Identify which cell holds the provided text, then report its [x, y] central coordinate. 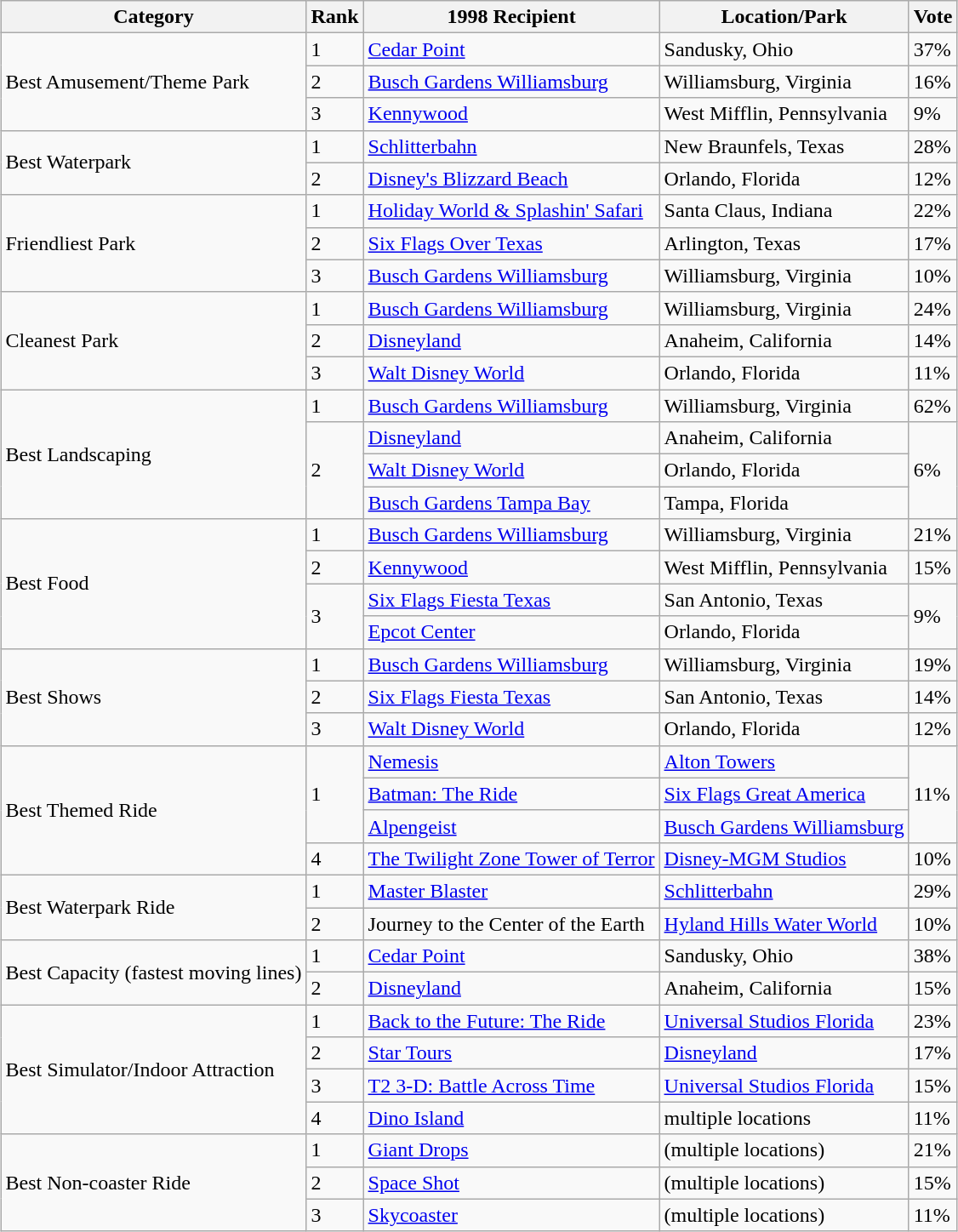
Location/Park [784, 17]
Best Amusement/Theme Park [153, 82]
multiple locations [784, 1118]
The Twilight Zone Tower of Terror [511, 858]
Best Waterpark Ride [153, 907]
Six Flags Over Texas [511, 243]
38% [932, 956]
Giant Drops [511, 1150]
24% [932, 308]
Arlington, Texas [784, 243]
Rank [335, 17]
Best Landscaping [153, 454]
Category [153, 17]
Friendliest Park [153, 243]
Six Flags Great America [784, 794]
Dino Island [511, 1118]
19% [932, 664]
Hyland Hills Water World [784, 923]
Disney's Blizzard Beach [511, 179]
New Braunfels, Texas [784, 146]
Alton Towers [784, 761]
28% [932, 146]
Best Shows [153, 697]
Cleanest Park [153, 340]
Master Blaster [511, 891]
Best Capacity (fastest moving lines) [153, 972]
Skycoaster [511, 1215]
Vote [932, 17]
Best Food [153, 584]
Alpengeist [511, 826]
23% [932, 1021]
T2 3-D: Battle Across Time [511, 1086]
Nemesis [511, 761]
37% [932, 49]
Best Non-coaster Ride [153, 1183]
Space Shot [511, 1183]
22% [932, 211]
6% [932, 471]
Holiday World & Splashin' Safari [511, 211]
Best Themed Ride [153, 810]
Epcot Center [511, 632]
Back to the Future: The Ride [511, 1021]
Best Simulator/Indoor Attraction [153, 1069]
29% [932, 891]
62% [932, 406]
Best Waterpark [153, 163]
Disney-MGM Studios [784, 858]
1998 Recipient [511, 17]
Busch Gardens Tampa Bay [511, 503]
Batman: The Ride [511, 794]
16% [932, 82]
Tampa, Florida [784, 503]
Santa Claus, Indiana [784, 211]
Journey to the Center of the Earth [511, 923]
Star Tours [511, 1053]
